Return (X, Y) of the center of cell containing provided text 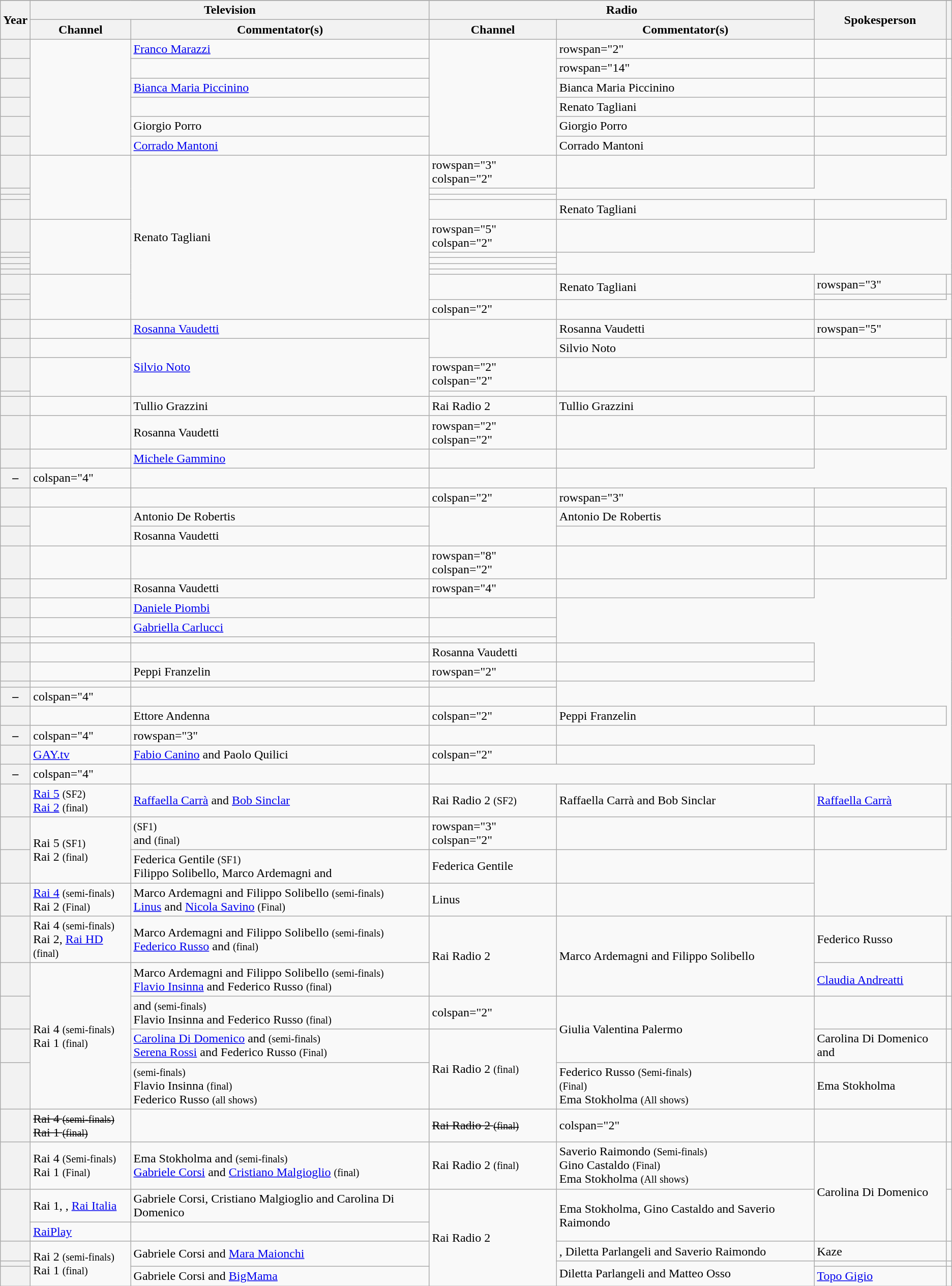
Federica Gentile (493, 867)
Federico Russo (Semi-finals) (Final) Ema Stokholma (All shows) (686, 1086)
GAY.tv (80, 754)
Fabio Canino and Paolo Quilici (280, 754)
Ema Stokholma, Gino Castaldo and Saverio Raimondo (686, 1215)
Television (230, 10)
Raffaella Carrà (880, 800)
Rai 4 (semi-finals)Rai 2, Rai HD (final) (80, 940)
Marco Ardemagni and Filippo Solibello (686, 956)
Spokesperson (880, 20)
Marco Ardemagni and Filippo Solibello (semi-finals)Flavio Insinna and Federico Russo (final) (280, 980)
Rai 5 (SF1)Rai 2 (final) (80, 850)
Rai Radio 2 (SF2) (493, 800)
rowspan="4" (493, 589)
Year (15, 20)
(semi-finals)Flavio Insinna (final)Federico Russo (all shows) (280, 1086)
Rai 2 (semi-finals)Rai 1 (final) (80, 1264)
Rai 4 (Semi-finals)Rai 1 (Final) (80, 1165)
Diletta Parlangeli and Matteo Osso (686, 1273)
Rai 5 (SF2)Rai 2 (final) (80, 800)
Carolina Di Domenico (880, 1191)
Franco Marazzi (280, 49)
Rai 1, , Rai Italia (80, 1206)
Saverio Raimondo (Semi-finals) Gino Castaldo (Final) Ema Stokholma (All shows) (686, 1165)
Rai 4 (semi-finals)Rai 2 (Final) (80, 899)
(SF1) and (final) (280, 833)
Kaze (880, 1251)
Radio (621, 10)
Ettore Andenna (280, 716)
Gabriella Carlucci (280, 627)
Claudia Andreatti (880, 980)
rowspan="5" (880, 329)
Ema Stokholma (880, 1086)
rowspan="8" colspan="2" (493, 563)
Marco Ardemagni and Filippo Solibello (semi-finals)Federico Russo and (final) (280, 940)
Federica Gentile (SF1)Filippo Solibello, Marco Ardemagni and (280, 867)
Federico Russo (880, 940)
Giulia Valentina Palermo (686, 1029)
, Diletta Parlangeli and Saverio Raimondo (686, 1251)
Topo Gigio (880, 1276)
Carolina Di Domenico and (880, 1046)
Gabriele Corsi and BigMama (280, 1276)
Gabriele Corsi, Cristiano Malgioglio and Carolina Di Domenico (280, 1206)
rowspan="14" (686, 68)
Linus (493, 899)
Carolina Di Domenico and (semi-finals)Serena Rossi and Federico Russo (Final) (280, 1046)
Gabriele Corsi and Mara Maionchi (280, 1253)
and (semi-finals)Flavio Insinna and Federico Russo (final) (280, 1012)
Ema Stokholma and (semi-finals)Gabriele Corsi and Cristiano Malgioglio (final) (280, 1165)
RaiPlay (80, 1232)
rowspan="5" colspan="2" (493, 235)
Marco Ardemagni and Filippo Solibello (semi-finals)Linus and Nicola Savino (Final) (280, 899)
Daniele Piombi (280, 608)
Michele Gammino (280, 458)
